Output the (X, Y) coordinate of the center of the cell containing the given text.  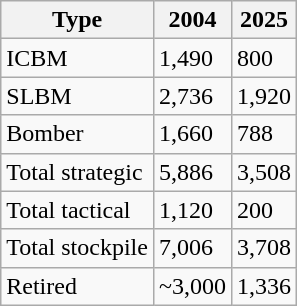
1,660 (192, 134)
2025 (264, 20)
Type (78, 20)
1,336 (264, 286)
Total stockpile (78, 248)
800 (264, 58)
1,120 (192, 210)
2,736 (192, 96)
2004 (192, 20)
~3,000 (192, 286)
5,886 (192, 172)
Total tactical (78, 210)
3,708 (264, 248)
SLBM (78, 96)
Bomber (78, 134)
200 (264, 210)
1,490 (192, 58)
Retired (78, 286)
788 (264, 134)
3,508 (264, 172)
7,006 (192, 248)
1,920 (264, 96)
Total strategic (78, 172)
ICBM (78, 58)
